Scan for the cell matching the given text and deliver its [X, Y] coordinate at center. 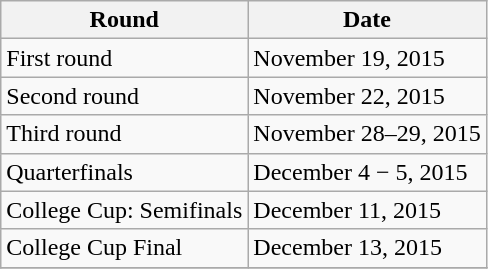
November 28–29, 2015 [367, 134]
November 19, 2015 [367, 58]
College Cup Final [124, 248]
Second round [124, 96]
November 22, 2015 [367, 96]
Third round [124, 134]
Date [367, 20]
First round [124, 58]
Round [124, 20]
Quarterfinals [124, 172]
December 4 − 5, 2015 [367, 172]
December 13, 2015 [367, 248]
College Cup: Semifinals [124, 210]
December 11, 2015 [367, 210]
